For the text-containing cell, return its midpoint in [x, y] coordinate format. 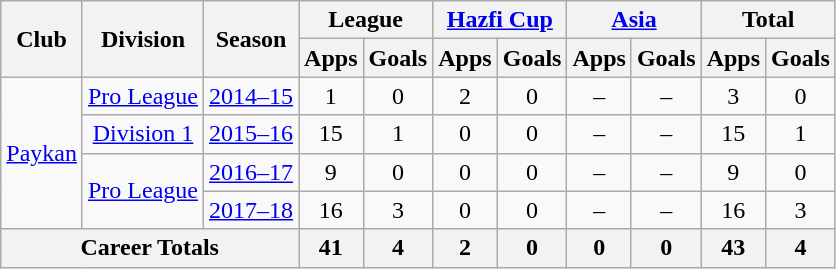
Division [142, 39]
2016–17 [252, 172]
Paykan [42, 153]
Career Totals [150, 248]
Club [42, 39]
43 [733, 248]
Asia [634, 20]
Division 1 [142, 134]
41 [331, 248]
2015–16 [252, 134]
Hazfi Cup [500, 20]
Season [252, 39]
Total [768, 20]
2017–18 [252, 210]
2014–15 [252, 96]
League [366, 20]
